Return the (X, Y) coordinate for the center point of the cell that contains the specified text.  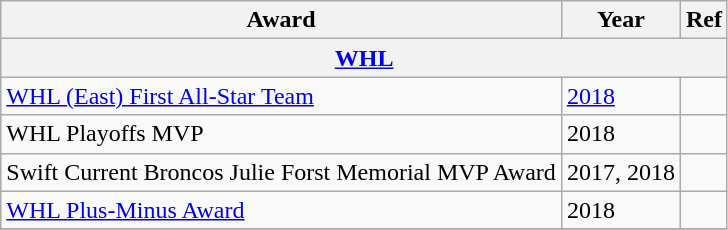
WHL Plus-Minus Award (282, 210)
Ref (704, 20)
2017, 2018 (620, 172)
WHL (East) First All-Star Team (282, 96)
Swift Current Broncos Julie Forst Memorial MVP Award (282, 172)
WHL (364, 58)
Year (620, 20)
Award (282, 20)
WHL Playoffs MVP (282, 134)
